For the text-containing cell, return its midpoint in (X, Y) coordinate format. 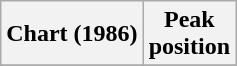
Peakposition (189, 34)
Chart (1986) (72, 34)
